Pinpoint the cell where the given text exists, returning its (X, Y) midpoint coordinate. 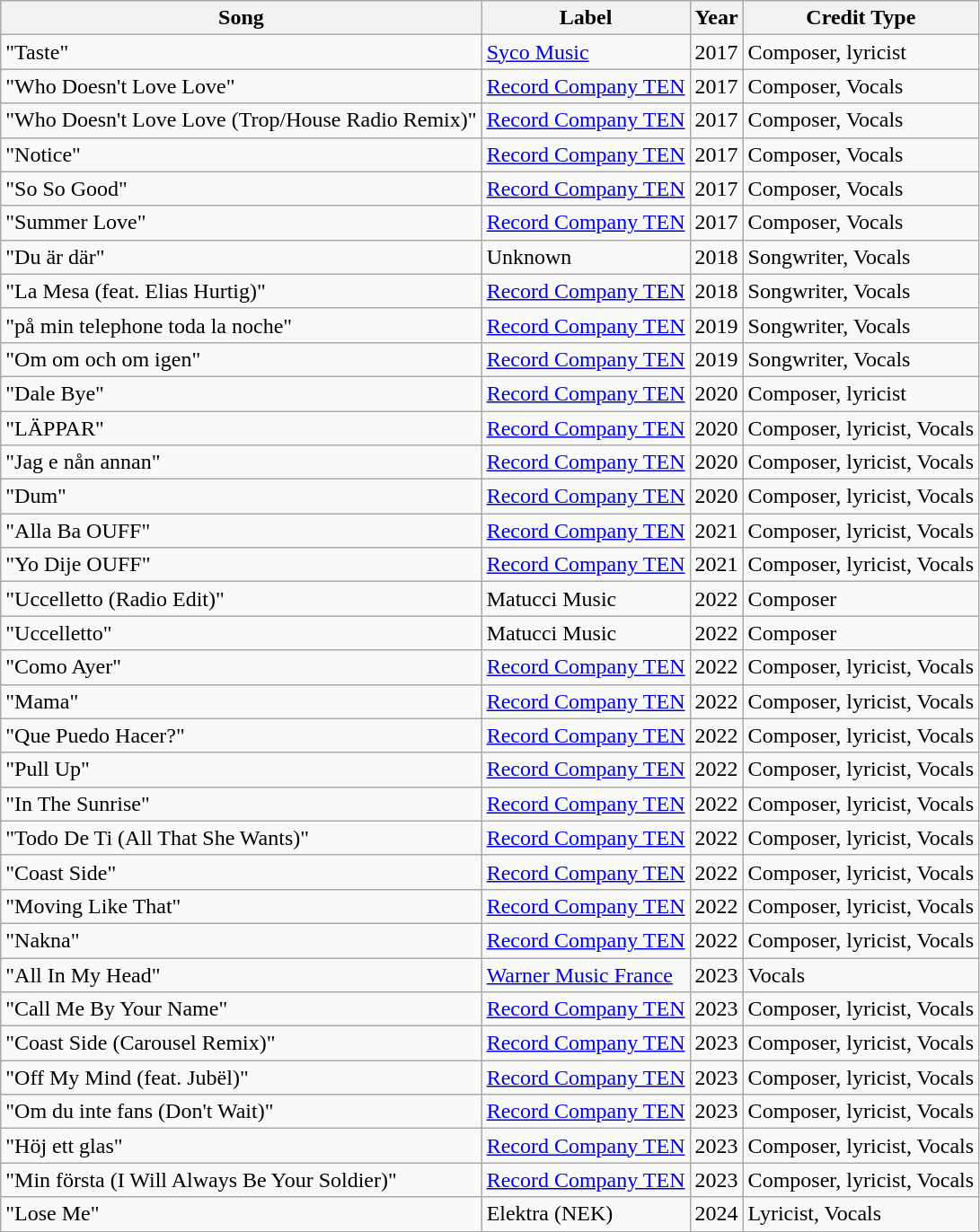
Year (717, 18)
"Off My Mind (feat. Jubël)" (241, 1078)
"på min telephone toda la noche" (241, 325)
Elektra (NEK) (586, 1214)
"In The Sunrise" (241, 804)
"Lose Me" (241, 1214)
"So So Good" (241, 189)
"Como Ayer" (241, 667)
"La Mesa (feat. Elias Hurtig)" (241, 291)
"Alla Ba OUFF" (241, 531)
"Dale Bye" (241, 393)
"Call Me By Your Name" (241, 1009)
"All In My Head" (241, 974)
"Taste" (241, 52)
Lyricist, Vocals (861, 1214)
"Coast Side" (241, 872)
"Höj ett glas" (241, 1146)
Syco Music (586, 52)
2024 (717, 1214)
"Min första (I Will Always Be Your Soldier)" (241, 1180)
Credit Type (861, 18)
Unknown (586, 257)
"Que Puedo Hacer?" (241, 735)
"Om om och om igen" (241, 359)
Warner Music France (586, 974)
"LÄPPAR" (241, 428)
"Uccelletto (Radio Edit)" (241, 599)
"Pull Up" (241, 770)
"Todo De Ti (All That She Wants)" (241, 838)
"Jag e nån annan" (241, 462)
"Notice" (241, 154)
"Om du inte fans (Don't Wait)" (241, 1112)
"Summer Love" (241, 223)
"Who Doesn't Love Love" (241, 86)
"Mama" (241, 701)
Song (241, 18)
"Yo Dije OUFF" (241, 565)
Label (586, 18)
"Coast Side (Carousel Remix)" (241, 1043)
"Who Doesn't Love Love (Trop/House Radio Remix)" (241, 120)
"Du är där" (241, 257)
"Uccelletto" (241, 633)
"Moving Like That" (241, 906)
Vocals (861, 974)
"Dum" (241, 497)
"Nakna" (241, 940)
